For the text-containing cell, return its midpoint in (X, Y) coordinate format. 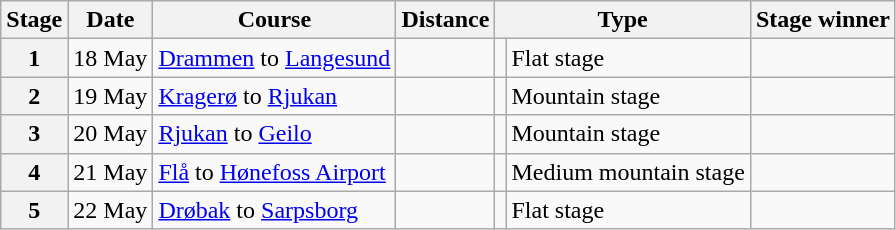
Stage winner (822, 20)
Kragerø to Rjukan (274, 96)
Course (274, 20)
18 May (110, 58)
Drammen to Langesund (274, 58)
Stage (34, 20)
4 (34, 172)
Medium mountain stage (628, 172)
Flå to Hønefoss Airport (274, 172)
22 May (110, 210)
Date (110, 20)
1 (34, 58)
21 May (110, 172)
Rjukan to Geilo (274, 134)
20 May (110, 134)
3 (34, 134)
Distance (446, 20)
Type (622, 20)
5 (34, 210)
19 May (110, 96)
2 (34, 96)
Drøbak to Sarpsborg (274, 210)
